Pinpoint the cell where the given text exists, returning its (x, y) midpoint coordinate. 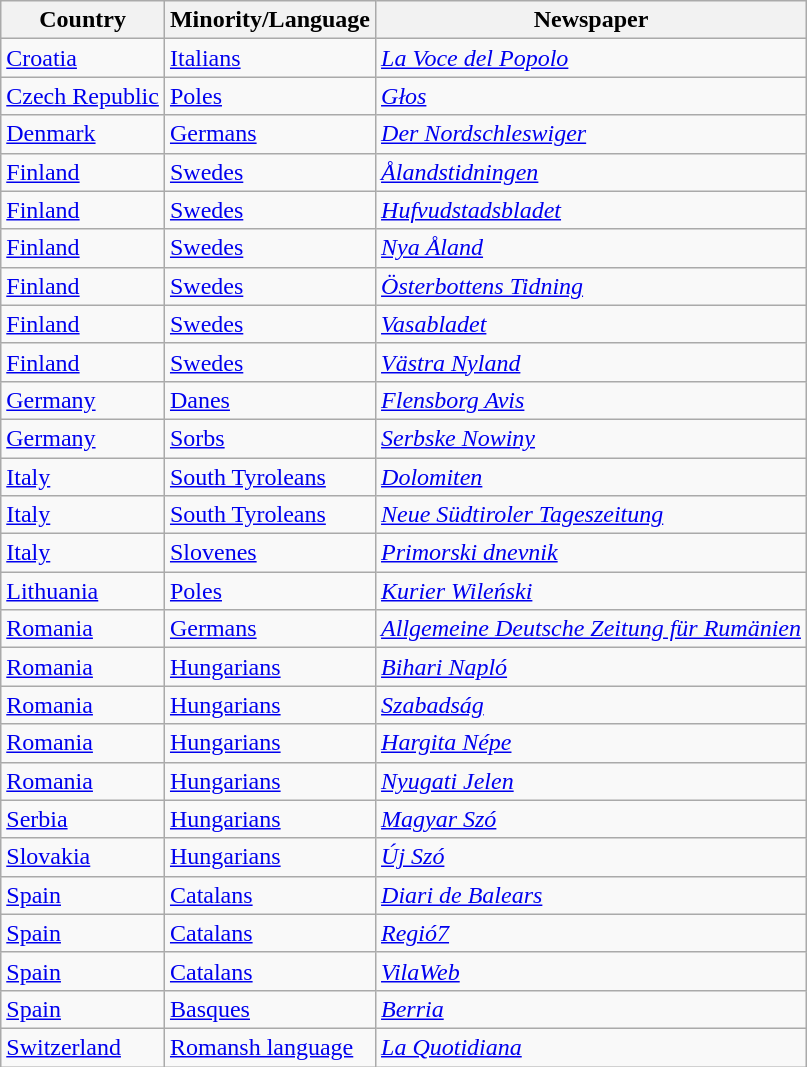
Berria (592, 1009)
Diari de Balears (592, 895)
Kurier Wileński (592, 591)
Ålandstidningen (592, 172)
Västra Nyland (592, 362)
Serbia (83, 819)
Slovakia (83, 857)
Głos (592, 96)
Italians (270, 58)
Hufvudstadsbladet (592, 210)
Österbottens Tidning (592, 286)
La Quotidiana (592, 1047)
Der Nordschleswiger (592, 134)
Dolomiten (592, 477)
Bihari Napló (592, 667)
Neue Südtiroler Tageszeitung (592, 515)
Sorbs (270, 438)
Croatia (83, 58)
Primorski dnevnik (592, 553)
VilaWeb (592, 971)
Vasabladet (592, 324)
Magyar Szó (592, 819)
La Voce del Popolo (592, 58)
Új Szó (592, 857)
Allgemeine Deutsche Zeitung für Rumänien (592, 629)
Danes (270, 400)
Nya Åland (592, 248)
Czech Republic (83, 96)
Switzerland (83, 1047)
Minority/Language (270, 20)
Flensborg Avis (592, 400)
Lithuania (83, 591)
Basques (270, 1009)
Regió7 (592, 933)
Serbske Nowiny (592, 438)
Country (83, 20)
Romansh language (270, 1047)
Denmark (83, 134)
Nyugati Jelen (592, 781)
Slovenes (270, 553)
Hargita Népe (592, 743)
Szabadság (592, 705)
Newspaper (592, 20)
